From the cell containing the given text, extract its center point as (X, Y) coordinate. 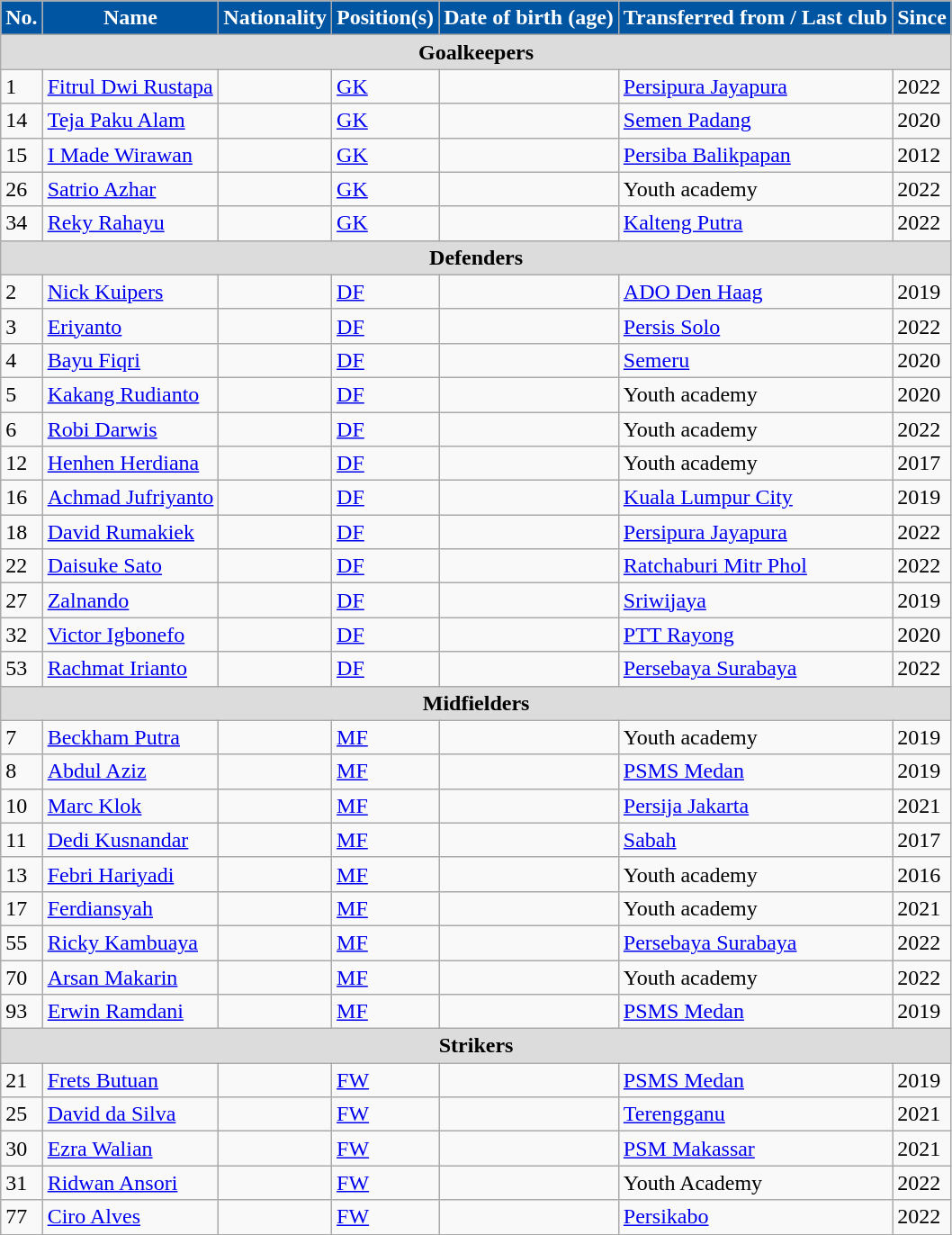
13 (22, 874)
77 (22, 1217)
Robi Darwis (130, 429)
55 (22, 942)
Goalkeepers (477, 52)
Youth Academy (755, 1183)
Nationality (275, 18)
Marc Klok (130, 806)
David da Silva (130, 1114)
Achmad Jufriyanto (130, 498)
Ratchaburi Mitr Phol (755, 566)
2016 (922, 874)
Defenders (477, 257)
1 (22, 86)
Abdul Aziz (130, 771)
Fitrul Dwi Rustapa (130, 86)
12 (22, 464)
18 (22, 532)
Name (130, 18)
Beckham Putra (130, 737)
ADO Den Haag (755, 292)
Ciro Alves (130, 1217)
25 (22, 1114)
Ricky Kambuaya (130, 942)
3 (22, 326)
Bayu Fiqri (130, 360)
Ezra Walian (130, 1149)
Persikabo (755, 1217)
8 (22, 771)
Semeru (755, 360)
21 (22, 1080)
22 (22, 566)
5 (22, 394)
30 (22, 1149)
Febri Hariyadi (130, 874)
31 (22, 1183)
15 (22, 155)
Frets Butuan (130, 1080)
Arsan Makarin (130, 977)
David Rumakiek (130, 532)
16 (22, 498)
53 (22, 669)
27 (22, 600)
6 (22, 429)
2 (22, 292)
Since (922, 18)
Midfielders (477, 703)
32 (22, 635)
Terengganu (755, 1114)
70 (22, 977)
Reky Rahayu (130, 223)
Erwin Ramdani (130, 1012)
Ridwan Ansori (130, 1183)
Date of birth (age) (529, 18)
PTT Rayong (755, 635)
Kakang Rudianto (130, 394)
PSM Makassar (755, 1149)
Zalnando (130, 600)
Nick Kuipers (130, 292)
Position(s) (385, 18)
Ferdiansyah (130, 908)
No. (22, 18)
Persis Solo (755, 326)
Henhen Herdiana (130, 464)
Dedi Kusnandar (130, 840)
Rachmat Irianto (130, 669)
Transferred from / Last club (755, 18)
26 (22, 189)
Kuala Lumpur City (755, 498)
Satrio Azhar (130, 189)
I Made Wirawan (130, 155)
34 (22, 223)
Sabah (755, 840)
Persiba Balikpapan (755, 155)
Persija Jakarta (755, 806)
Eriyanto (130, 326)
14 (22, 121)
2012 (922, 155)
Sriwijaya (755, 600)
11 (22, 840)
4 (22, 360)
7 (22, 737)
Teja Paku Alam (130, 121)
Semen Padang (755, 121)
Kalteng Putra (755, 223)
93 (22, 1012)
Daisuke Sato (130, 566)
17 (22, 908)
10 (22, 806)
Strikers (477, 1046)
Victor Igbonefo (130, 635)
